Pinpoint the cell where the given text exists, returning its [x, y] midpoint coordinate. 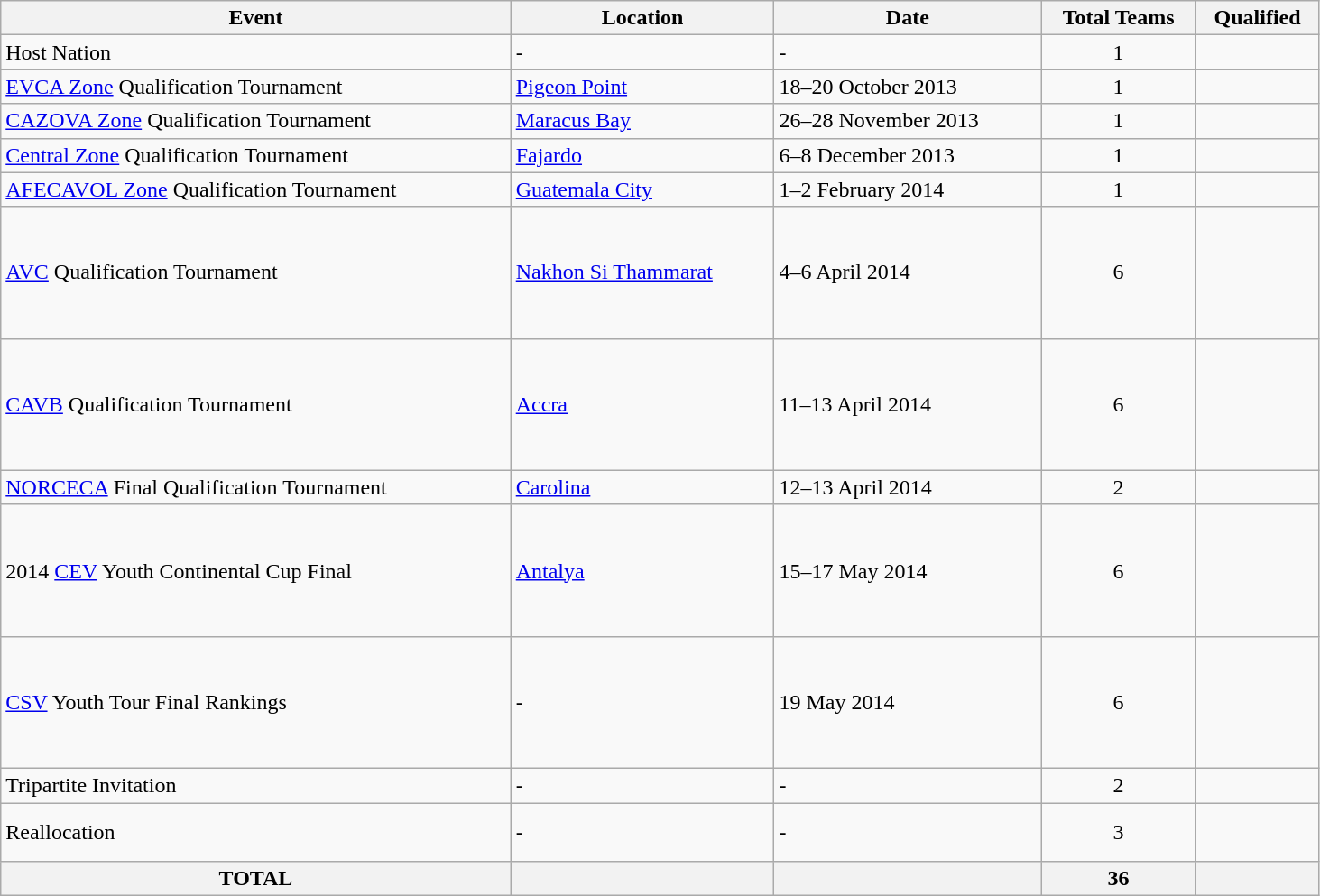
Carolina [642, 487]
6–8 December 2013 [908, 155]
15–17 May 2014 [908, 570]
Accra [642, 404]
19 May 2014 [908, 702]
AFECAVOL Zone Qualification Tournament [256, 189]
Total Teams [1119, 18]
NORCECA Final Qualification Tournament [256, 487]
EVCA Zone Qualification Tournament [256, 87]
36 [1119, 879]
Pigeon Point [642, 87]
Maracus Bay [642, 121]
TOTAL [256, 879]
Reallocation [256, 832]
AVC Qualification Tournament [256, 272]
Event [256, 18]
2014 CEV Youth Continental Cup Final [256, 570]
Fajardo [642, 155]
CSV Youth Tour Final Rankings [256, 702]
Central Zone Qualification Tournament [256, 155]
Antalya [642, 570]
3 [1119, 832]
11–13 April 2014 [908, 404]
Qualified [1257, 18]
CAZOVA Zone Qualification Tournament [256, 121]
1–2 February 2014 [908, 189]
26–28 November 2013 [908, 121]
Tripartite Invitation [256, 785]
CAVB Qualification Tournament [256, 404]
4–6 April 2014 [908, 272]
18–20 October 2013 [908, 87]
12–13 April 2014 [908, 487]
Location [642, 18]
Nakhon Si Thammarat [642, 272]
Date [908, 18]
Host Nation [256, 52]
Guatemala City [642, 189]
